Return (x, y) of the center of cell containing provided text 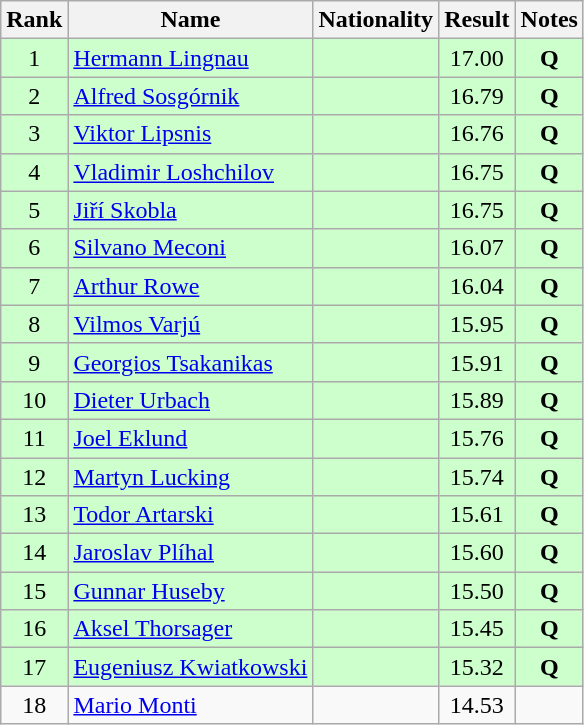
9 (34, 362)
6 (34, 248)
Jaroslav Plíhal (190, 553)
16.76 (477, 134)
8 (34, 324)
15.61 (477, 515)
Eugeniusz Kwiatkowski (190, 667)
17.00 (477, 58)
15.89 (477, 400)
7 (34, 286)
1 (34, 58)
Mario Monti (190, 705)
14 (34, 553)
Martyn Lucking (190, 477)
Name (190, 20)
4 (34, 172)
Aksel Thorsager (190, 629)
16 (34, 629)
15.32 (477, 667)
17 (34, 667)
Dieter Urbach (190, 400)
Todor Artarski (190, 515)
16.04 (477, 286)
Gunnar Huseby (190, 591)
Hermann Lingnau (190, 58)
Alfred Sosgórnik (190, 96)
12 (34, 477)
15.95 (477, 324)
16.07 (477, 248)
18 (34, 705)
Nationality (376, 20)
15.76 (477, 438)
14.53 (477, 705)
13 (34, 515)
Arthur Rowe (190, 286)
15.45 (477, 629)
Rank (34, 20)
3 (34, 134)
Jiří Skobla (190, 210)
10 (34, 400)
16.79 (477, 96)
Georgios Tsakanikas (190, 362)
15.74 (477, 477)
Result (477, 20)
2 (34, 96)
Silvano Meconi (190, 248)
15.50 (477, 591)
Viktor Lipsnis (190, 134)
Joel Eklund (190, 438)
15.91 (477, 362)
Vilmos Varjú (190, 324)
11 (34, 438)
15 (34, 591)
Vladimir Loshchilov (190, 172)
Notes (549, 20)
5 (34, 210)
15.60 (477, 553)
